Extract the (X, Y) coordinate from the center of the cell holding the provided text.  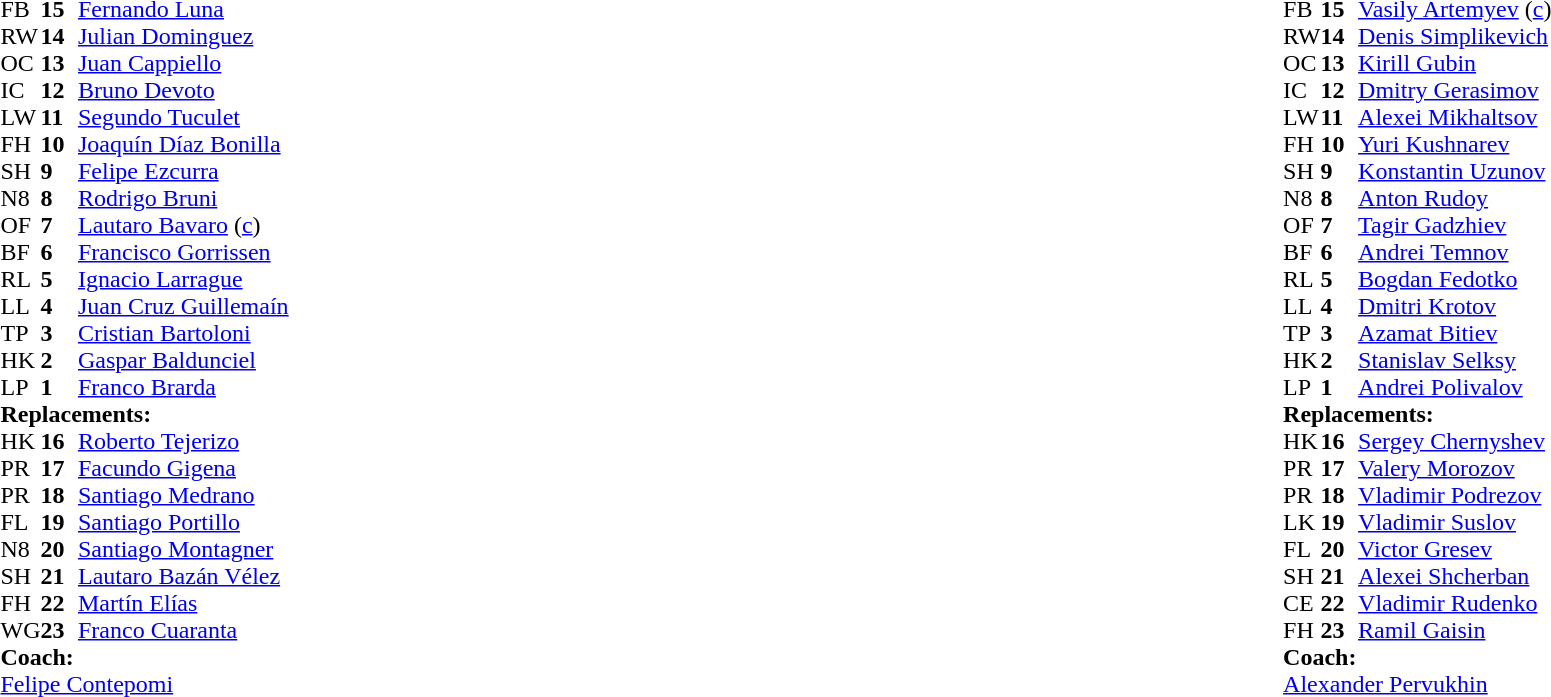
Vladimir Rudenko (1454, 604)
Lautaro Bavaro (c) (184, 226)
Santiago Medrano (184, 496)
Franco Cuaranta (184, 630)
Facundo Gigena (184, 468)
Azamat Bitiev (1454, 334)
Lautaro Bazán Vélez (184, 576)
Dmitry Gerasimov (1454, 90)
Valery Morozov (1454, 468)
Gaspar Baldunciel (184, 360)
Rodrigo Bruni (184, 198)
Tagir Gadzhiev (1454, 226)
Anton Rudoy (1454, 198)
Juan Cruz Guillemaín (184, 306)
Alexander Pervukhin (1417, 684)
Santiago Portillo (184, 522)
Joaquín Díaz Bonilla (184, 144)
Felipe Ezcurra (184, 172)
Vladimir Podrezov (1454, 496)
Andrei Temnov (1454, 252)
Bruno Devoto (184, 90)
Ramil Gaisin (1454, 630)
Segundo Tuculet (184, 118)
Sergey Chernyshev (1454, 442)
Vladimir Suslov (1454, 522)
Stanislav Selksy (1454, 360)
Cristian Bartoloni (184, 334)
Felipe Contepomi (144, 684)
WG (20, 630)
Kirill Gubin (1454, 64)
Dmitri Krotov (1454, 306)
Julian Dominguez (184, 36)
Bogdan Fedotko (1454, 280)
Alexei Mikhaltsov (1454, 118)
Franco Brarda (184, 388)
Konstantin Uzunov (1454, 172)
Yuri Kushnarev (1454, 144)
Santiago Montagner (184, 550)
Francisco Gorrissen (184, 252)
Victor Gresev (1454, 550)
Andrei Polivalov (1454, 388)
Ignacio Larrague (184, 280)
Juan Cappiello (184, 64)
LK (1302, 522)
CE (1302, 604)
Denis Simplikevich (1454, 36)
Martín Elías (184, 604)
Alexei Shcherban (1454, 576)
Roberto Tejerizo (184, 442)
